Identify which cell holds the provided text, then report its [x, y] central coordinate. 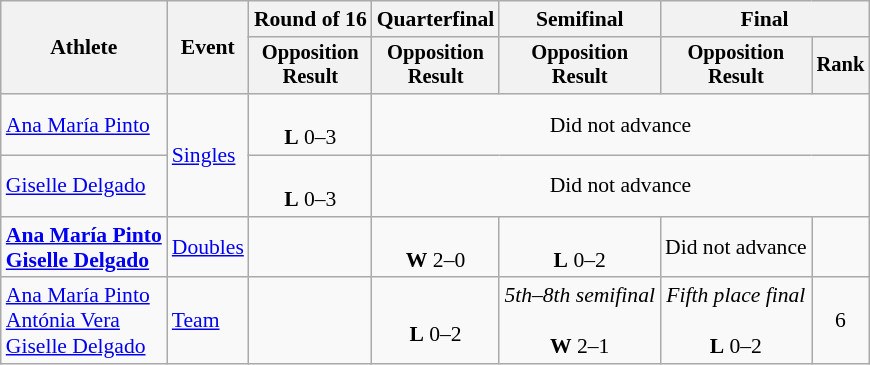
Event [208, 48]
Athlete [84, 48]
Semifinal [580, 19]
Fifth place final L 0–2 [736, 322]
Giselle Delgado [84, 186]
Quarterfinal [436, 19]
Ana María PintoAntónia VeraGiselle Delgado [84, 322]
Round of 16 [310, 19]
Team [208, 322]
Doubles [208, 248]
Ana María PintoGiselle Delgado [84, 248]
Singles [208, 155]
Final [764, 19]
Ana María Pinto [84, 124]
5th–8th semifinalW 2–1 [580, 322]
Rank [841, 66]
6 [841, 322]
W 2–0 [436, 248]
